From the cell containing the given text, extract its center point as (X, Y) coordinate. 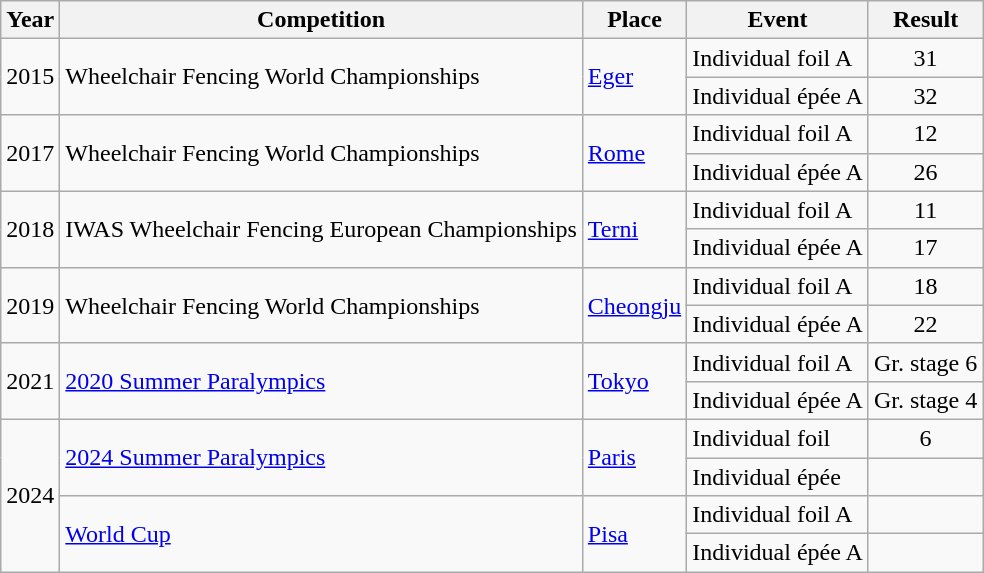
Individual foil (778, 438)
Cheongju (634, 305)
Paris (634, 457)
17 (925, 248)
2017 (30, 153)
2019 (30, 305)
2018 (30, 229)
Terni (634, 229)
Result (925, 20)
6 (925, 438)
2024 (30, 495)
Place (634, 20)
Gr. stage 6 (925, 362)
World Cup (322, 534)
11 (925, 210)
Gr. stage 4 (925, 400)
31 (925, 58)
Tokyo (634, 381)
32 (925, 96)
IWAS Wheelchair Fencing European Championships (322, 229)
Eger (634, 77)
Event (778, 20)
Rome (634, 153)
2020 Summer Paralympics (322, 381)
18 (925, 286)
Individual épée (778, 477)
Year (30, 20)
Pisa (634, 534)
2021 (30, 381)
2015 (30, 77)
Competition (322, 20)
12 (925, 134)
2024 Summer Paralympics (322, 457)
22 (925, 324)
26 (925, 172)
